Capture the cell that displays the provided text and extract its (x, y) central coordinate. 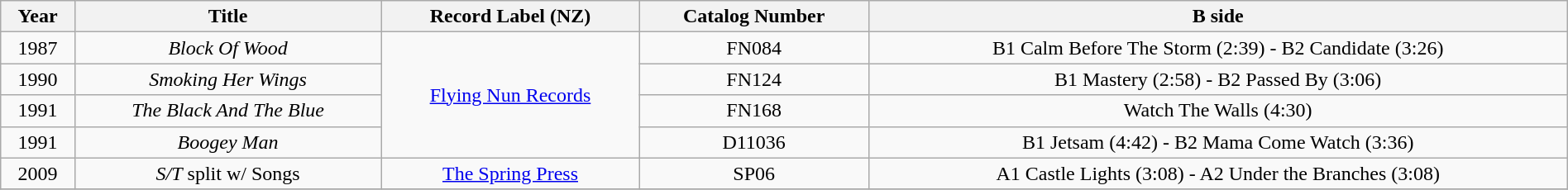
The Black And The Blue (227, 111)
B1 Jetsam (4:42) - B2 Mama Come Watch (3:36) (1217, 142)
2009 (38, 173)
B side (1217, 17)
Block Of Wood (227, 48)
Flying Nun Records (510, 95)
B1 Mastery (2:58) - B2 Passed By (3:06) (1217, 79)
Watch The Walls (4:30) (1217, 111)
FN084 (754, 48)
Year (38, 17)
Title (227, 17)
Record Label (NZ) (510, 17)
D11036 (754, 142)
A1 Castle Lights (3:08) - A2 Under the Branches (3:08) (1217, 173)
B1 Calm Before The Storm (2:39) - B2 Candidate (3:26) (1217, 48)
1990 (38, 79)
Boogey Man (227, 142)
FN168 (754, 111)
S/T split w/ Songs (227, 173)
FN124 (754, 79)
Catalog Number (754, 17)
1987 (38, 48)
The Spring Press (510, 173)
SP06 (754, 173)
Smoking Her Wings (227, 79)
